Return (X, Y) of the center of cell containing provided text 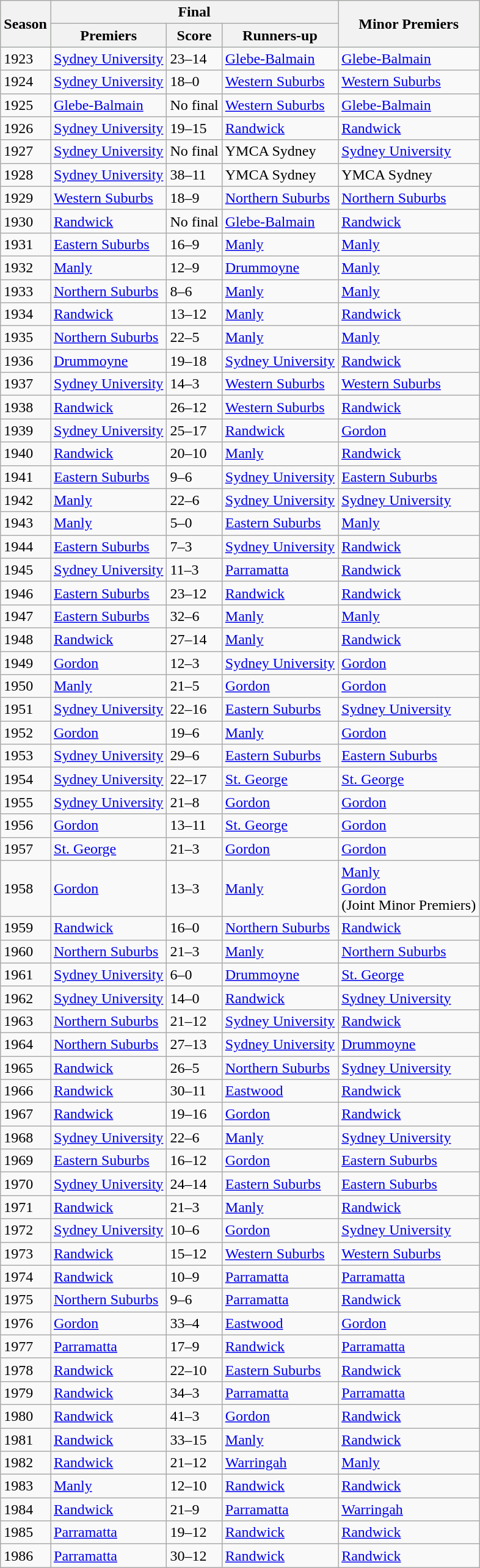
12–3 (194, 662)
1972 (26, 1230)
1949 (26, 662)
1976 (26, 1323)
1948 (26, 639)
25–17 (194, 430)
1970 (26, 1184)
1973 (26, 1254)
1966 (26, 1091)
Manly Gordon(Joint Minor Premiers) (409, 888)
12–10 (194, 1486)
1925 (26, 105)
1965 (26, 1068)
1923 (26, 59)
10–9 (194, 1277)
1931 (26, 244)
21–8 (194, 802)
1939 (26, 430)
7–3 (194, 546)
1951 (26, 710)
1947 (26, 616)
1943 (26, 523)
1959 (26, 928)
1944 (26, 546)
14–3 (194, 384)
1967 (26, 1114)
17–9 (194, 1346)
22–16 (194, 710)
Season (26, 24)
19–15 (194, 128)
13–3 (194, 888)
1963 (26, 1021)
1954 (26, 779)
1928 (26, 175)
13–11 (194, 826)
13–12 (194, 314)
22–5 (194, 338)
18–0 (194, 82)
1934 (26, 314)
27–14 (194, 639)
33–4 (194, 1323)
32–6 (194, 616)
1942 (26, 500)
Runners-up (280, 35)
22–17 (194, 779)
19–12 (194, 1533)
27–13 (194, 1044)
1985 (26, 1533)
1979 (26, 1393)
1980 (26, 1416)
11–3 (194, 570)
1960 (26, 951)
24–14 (194, 1184)
12–9 (194, 267)
15–12 (194, 1254)
18–9 (194, 198)
1937 (26, 384)
38–11 (194, 175)
1926 (26, 128)
1962 (26, 998)
1955 (26, 802)
1952 (26, 733)
1983 (26, 1486)
16–12 (194, 1161)
1924 (26, 82)
20–10 (194, 454)
16–9 (194, 244)
23–14 (194, 59)
1938 (26, 407)
1956 (26, 826)
1927 (26, 151)
34–3 (194, 1393)
1968 (26, 1138)
1984 (26, 1509)
14–0 (194, 998)
6–0 (194, 975)
1929 (26, 198)
26–5 (194, 1068)
1932 (26, 267)
26–12 (194, 407)
1935 (26, 338)
21–5 (194, 686)
1957 (26, 849)
Final (194, 12)
16–0 (194, 928)
1981 (26, 1439)
1946 (26, 593)
1969 (26, 1161)
10–6 (194, 1230)
1975 (26, 1300)
1950 (26, 686)
1986 (26, 1556)
Premiers (108, 35)
1971 (26, 1207)
33–15 (194, 1439)
1936 (26, 361)
1941 (26, 477)
1945 (26, 570)
1958 (26, 888)
1977 (26, 1346)
1930 (26, 221)
8–6 (194, 291)
1964 (26, 1044)
Score (194, 35)
1974 (26, 1277)
19–18 (194, 361)
1978 (26, 1370)
1933 (26, 291)
5–0 (194, 523)
23–12 (194, 593)
22–10 (194, 1370)
1982 (26, 1463)
Minor Premiers (409, 24)
29–6 (194, 756)
1961 (26, 975)
19–16 (194, 1114)
21–9 (194, 1509)
41–3 (194, 1416)
30–12 (194, 1556)
1940 (26, 454)
1953 (26, 756)
19–6 (194, 733)
30–11 (194, 1091)
